Identify which cell holds the provided text, then report its [X, Y] central coordinate. 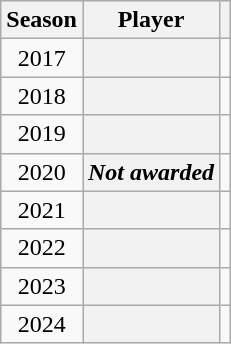
Season [42, 20]
2017 [42, 58]
2021 [42, 210]
2020 [42, 172]
2018 [42, 96]
2024 [42, 324]
2019 [42, 134]
2023 [42, 286]
Player [150, 20]
2022 [42, 248]
Not awarded [150, 172]
